Determine the (X, Y) coordinate at the center of the cell enclosing the given text.  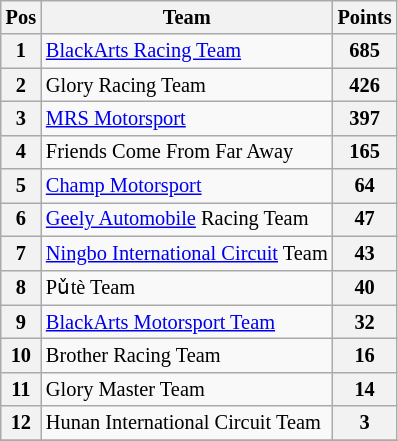
BlackArts Racing Team (187, 51)
Ningbo International Circuit Team (187, 253)
MRS Motorsport (187, 118)
Friends Come From Far Away (187, 152)
10 (21, 355)
Pos (21, 17)
7 (21, 253)
9 (21, 322)
47 (365, 219)
Hunan International Circuit Team (187, 423)
43 (365, 253)
8 (21, 288)
16 (365, 355)
BlackArts Motorsport Team (187, 322)
426 (365, 85)
2 (21, 85)
40 (365, 288)
1 (21, 51)
Champ Motorsport (187, 186)
12 (21, 423)
685 (365, 51)
397 (365, 118)
Geely Automobile Racing Team (187, 219)
Brother Racing Team (187, 355)
64 (365, 186)
6 (21, 219)
Pǔtè Team (187, 288)
Glory Master Team (187, 389)
Points (365, 17)
14 (365, 389)
165 (365, 152)
Team (187, 17)
32 (365, 322)
5 (21, 186)
Glory Racing Team (187, 85)
4 (21, 152)
11 (21, 389)
